Capture the cell that displays the provided text and extract its (x, y) central coordinate. 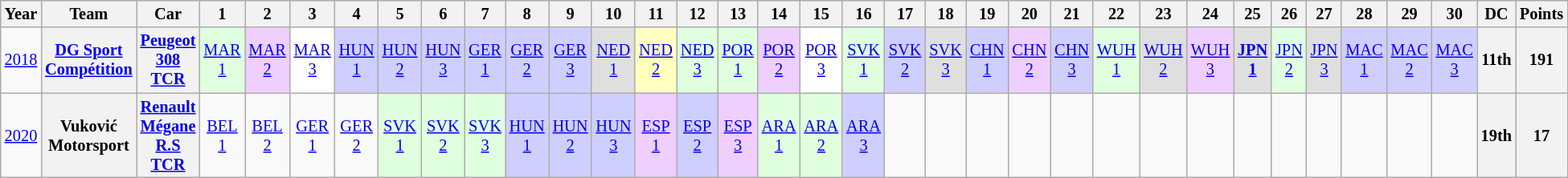
11 (656, 14)
POR2 (780, 60)
19th (1496, 136)
2018 (21, 60)
POR1 (738, 60)
26 (1289, 14)
WUH3 (1210, 60)
Renault Mégane R.S TCR (169, 136)
MAR1 (222, 60)
CHN3 (1072, 60)
Vuković Motorsport (88, 136)
15 (821, 14)
Car (169, 14)
30 (1455, 14)
ESP1 (656, 136)
MAR3 (313, 60)
NED3 (698, 60)
Points (1541, 14)
24 (1210, 14)
2 (267, 14)
22 (1116, 14)
NED1 (613, 60)
BEL2 (267, 136)
20 (1030, 14)
Peugeot 308 TCR (169, 60)
Team (88, 14)
WUH1 (1116, 60)
191 (1541, 60)
MAC1 (1364, 60)
27 (1324, 14)
JPN1 (1252, 60)
ARA1 (780, 136)
6 (443, 14)
10 (613, 14)
JPN3 (1324, 60)
ESP3 (738, 136)
21 (1072, 14)
MAR2 (267, 60)
POR3 (821, 60)
WUH2 (1163, 60)
16 (863, 14)
14 (780, 14)
19 (987, 14)
MAC2 (1410, 60)
NED2 (656, 60)
JPN2 (1289, 60)
Year (21, 14)
13 (738, 14)
5 (400, 14)
4 (357, 14)
GER3 (571, 60)
25 (1252, 14)
ARA3 (863, 136)
7 (485, 14)
2020 (21, 136)
23 (1163, 14)
18 (945, 14)
MAC3 (1455, 60)
DG Sport Compétition (88, 60)
28 (1364, 14)
9 (571, 14)
29 (1410, 14)
CHN2 (1030, 60)
11th (1496, 60)
DC (1496, 14)
12 (698, 14)
CHN1 (987, 60)
ESP2 (698, 136)
8 (527, 14)
BEL1 (222, 136)
1 (222, 14)
3 (313, 14)
ARA2 (821, 136)
